Capture the cell that displays the provided text and extract its [x, y] central coordinate. 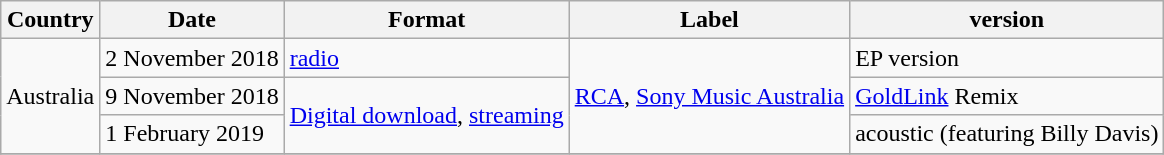
EP version [1007, 58]
Australia [50, 96]
RCA, Sony Music Australia [709, 96]
9 November 2018 [192, 96]
GoldLink Remix [1007, 96]
Country [50, 20]
Format [426, 20]
Date [192, 20]
version [1007, 20]
Digital download, streaming [426, 115]
acoustic (featuring Billy Davis) [1007, 134]
2 November 2018 [192, 58]
1 February 2019 [192, 134]
radio [426, 58]
Label [709, 20]
